Detect which cell encompasses the target text, then output its [X, Y] center coordinate. 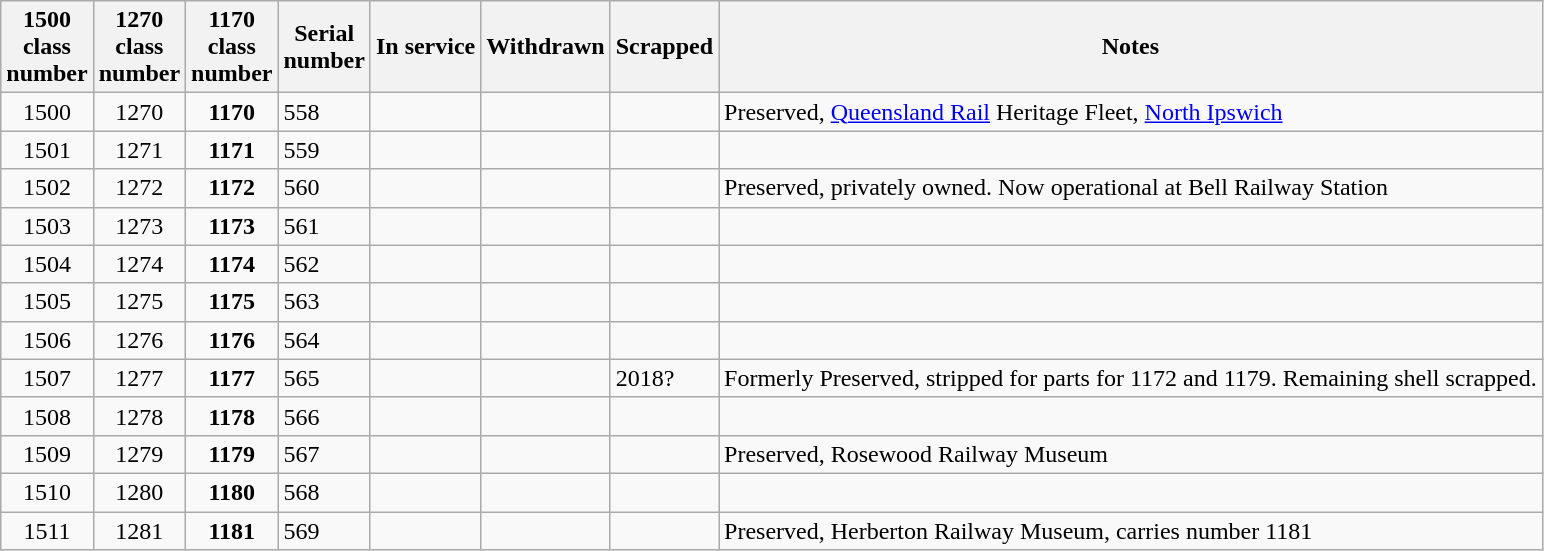
1274 [139, 264]
1270 [139, 112]
1270classnumber [139, 47]
558 [324, 112]
1278 [139, 416]
1271 [139, 150]
564 [324, 340]
1170 [232, 112]
1173 [232, 226]
1500 [47, 112]
562 [324, 264]
Scrapped [664, 47]
1277 [139, 378]
Serialnumber [324, 47]
Preserved, Rosewood Railway Museum [1131, 454]
1179 [232, 454]
1181 [232, 531]
Withdrawn [546, 47]
1175 [232, 302]
565 [324, 378]
Notes [1131, 47]
1273 [139, 226]
1177 [232, 378]
Formerly Preserved, stripped for parts for 1172 and 1179. Remaining shell scrapped. [1131, 378]
1180 [232, 492]
1500classnumber [47, 47]
1275 [139, 302]
559 [324, 150]
1272 [139, 188]
Preserved, privately owned. Now operational at Bell Railway Station [1131, 188]
1505 [47, 302]
1172 [232, 188]
1507 [47, 378]
1176 [232, 340]
569 [324, 531]
1511 [47, 531]
Preserved, Queensland Rail Heritage Fleet, North Ipswich [1131, 112]
1508 [47, 416]
1501 [47, 150]
1502 [47, 188]
567 [324, 454]
563 [324, 302]
1281 [139, 531]
566 [324, 416]
Preserved, Herberton Railway Museum, carries number 1181 [1131, 531]
2018? [664, 378]
1510 [47, 492]
1503 [47, 226]
1504 [47, 264]
1178 [232, 416]
1280 [139, 492]
1506 [47, 340]
1174 [232, 264]
1509 [47, 454]
1171 [232, 150]
1170classnumber [232, 47]
1276 [139, 340]
560 [324, 188]
1279 [139, 454]
568 [324, 492]
561 [324, 226]
In service [425, 47]
